Search for the cell housing the specified text and yield its [x, y] center coordinate. 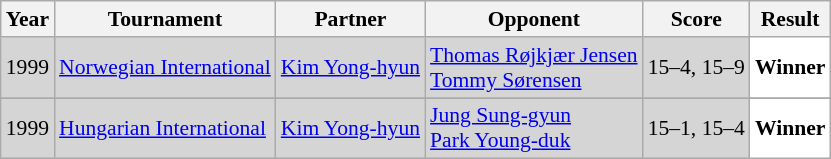
Hungarian International [165, 128]
Year [28, 19]
Opponent [534, 19]
Norwegian International [165, 68]
Result [790, 19]
Jung Sung-gyun Park Young-duk [534, 128]
15–4, 15–9 [696, 68]
Score [696, 19]
Thomas Røjkjær Jensen Tommy Sørensen [534, 68]
Partner [350, 19]
Tournament [165, 19]
15–1, 15–4 [696, 128]
